Output the [x, y] coordinate of the center of the cell containing the given text.  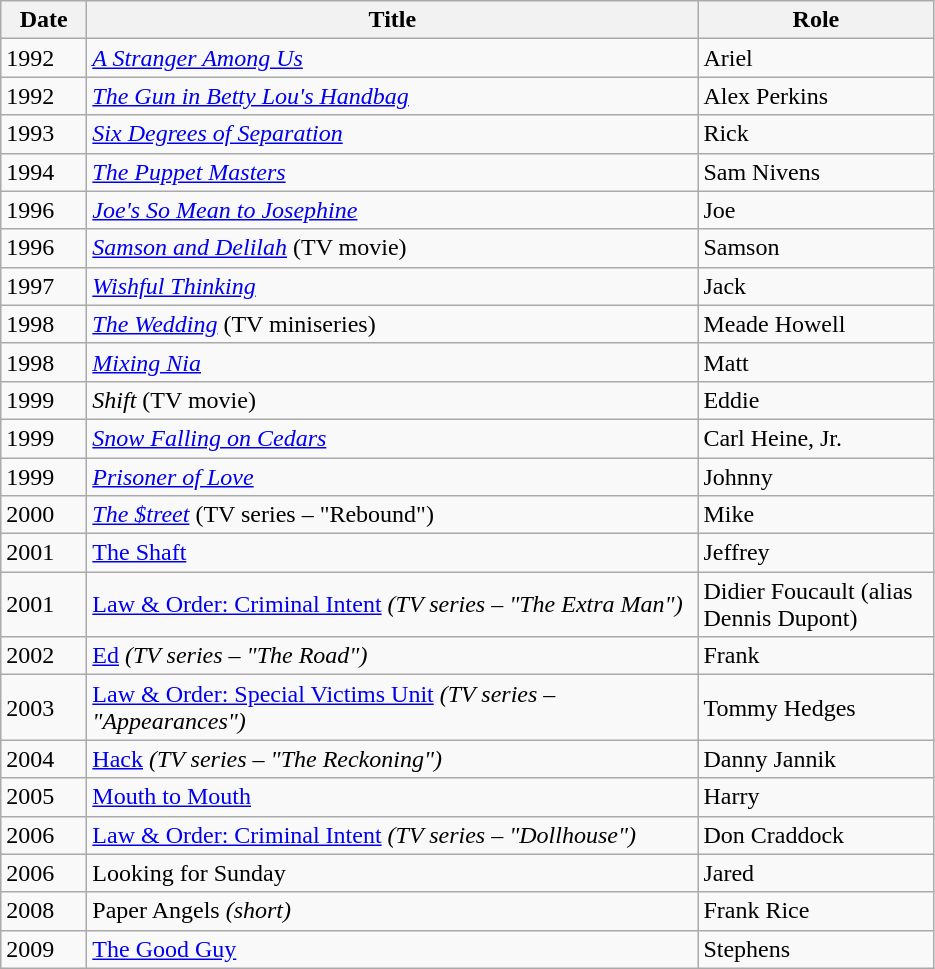
The Gun in Betty Lou's Handbag [392, 96]
Snow Falling on Cedars [392, 438]
Title [392, 20]
Mike [816, 515]
1997 [44, 286]
The Puppet Masters [392, 172]
Ed (TV series – "The Road") [392, 656]
Mouth to Mouth [392, 797]
Danny Jannik [816, 759]
The Good Guy [392, 949]
Ariel [816, 58]
Rick [816, 134]
Matt [816, 362]
Paper Angels (short) [392, 911]
Alex Perkins [816, 96]
Eddie [816, 400]
Law & Order: Special Victims Unit (TV series – "Appearances") [392, 708]
The Wedding (TV miniseries) [392, 324]
Six Degrees of Separation [392, 134]
1994 [44, 172]
Samson [816, 248]
Harry [816, 797]
The Shaft [392, 553]
Tommy Hedges [816, 708]
Hack (TV series – "The Reckoning") [392, 759]
Jeffrey [816, 553]
Wishful Thinking [392, 286]
Date [44, 20]
2009 [44, 949]
A Stranger Among Us [392, 58]
Johnny [816, 477]
1993 [44, 134]
The $treet (TV series – "Rebound") [392, 515]
Law & Order: Criminal Intent (TV series – "Dollhouse") [392, 835]
Stephens [816, 949]
Joe [816, 210]
Didier Foucault (alias Dennis Dupont) [816, 604]
Meade Howell [816, 324]
Law & Order: Criminal Intent (TV series – "The Extra Man") [392, 604]
Don Craddock [816, 835]
Looking for Sunday [392, 873]
Role [816, 20]
2005 [44, 797]
Shift (TV movie) [392, 400]
2003 [44, 708]
Joe's So Mean to Josephine [392, 210]
Mixing Nia [392, 362]
Samson and Delilah (TV movie) [392, 248]
Frank [816, 656]
Frank Rice [816, 911]
Prisoner of Love [392, 477]
2008 [44, 911]
Sam Nivens [816, 172]
2000 [44, 515]
Jack [816, 286]
2002 [44, 656]
Carl Heine, Jr. [816, 438]
Jared [816, 873]
2004 [44, 759]
